Output the (X, Y) coordinate of the center of the cell containing the given text.  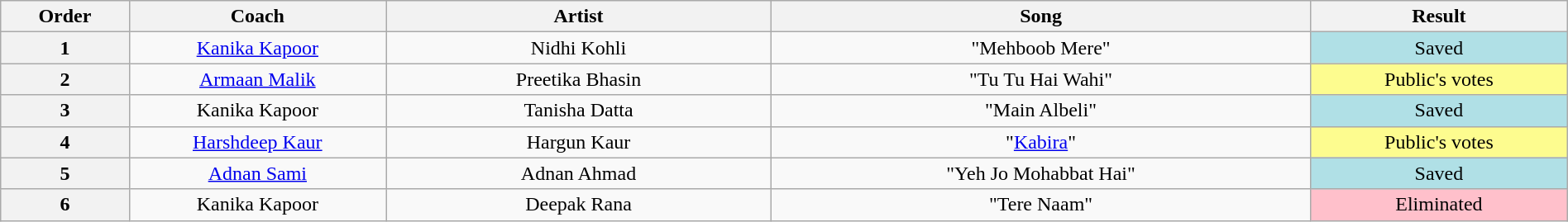
Tanisha Datta (579, 111)
Adnan Sami (258, 173)
Order (65, 17)
Adnan Ahmad (579, 173)
1 (65, 48)
6 (65, 205)
Song (1040, 17)
"Mehboob Mere" (1040, 48)
Preetika Bhasin (579, 79)
"Yeh Jo Mohabbat Hai" (1040, 173)
"Kabira" (1040, 142)
4 (65, 142)
"Tere Naam" (1040, 205)
3 (65, 111)
Artist (579, 17)
"Tu Tu Hai Wahi" (1040, 79)
Hargun Kaur (579, 142)
Result (1439, 17)
Coach (258, 17)
Armaan Malik (258, 79)
Deepak Rana (579, 205)
2 (65, 79)
Nidhi Kohli (579, 48)
Eliminated (1439, 205)
Harshdeep Kaur (258, 142)
5 (65, 173)
"Main Albeli" (1040, 111)
